Provide the (x, y) coordinate of the cell's center where the given text is located.  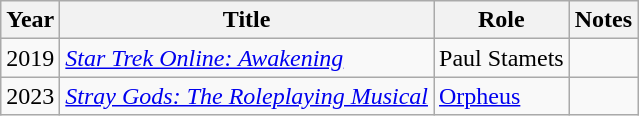
2023 (30, 96)
Orpheus (502, 96)
Notes (603, 20)
Year (30, 20)
Stray Gods: The Roleplaying Musical (247, 96)
Paul Stamets (502, 58)
Title (247, 20)
Star Trek Online: Awakening (247, 58)
2019 (30, 58)
Role (502, 20)
